Identify which cell holds the provided text, then report its [X, Y] central coordinate. 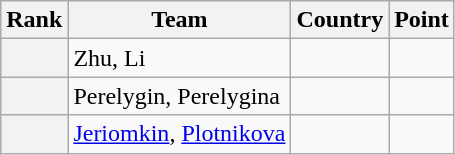
Rank [34, 20]
Team [180, 20]
Country [340, 20]
Perelygin, Perelygina [180, 96]
Point [422, 20]
Jeriomkin, Plotnikova [180, 134]
Zhu, Li [180, 58]
